From the cell containing the given text, extract its center point as [x, y] coordinate. 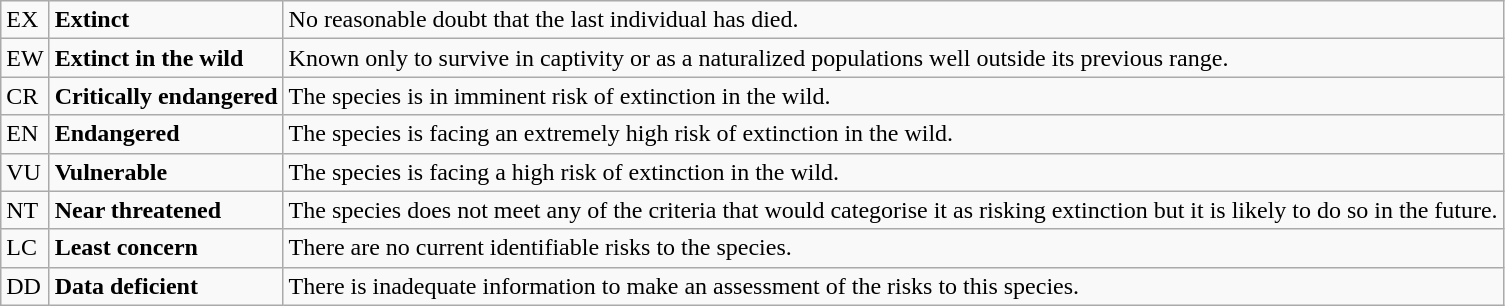
Known only to survive in captivity or as a naturalized populations well outside its previous range. [893, 58]
Extinct in the wild [166, 58]
Data deficient [166, 286]
The species does not meet any of the criteria that would categorise it as risking extinction but it is likely to do so in the future. [893, 210]
There are no current identifiable risks to the species. [893, 248]
Endangered [166, 134]
DD [25, 286]
Near threatened [166, 210]
Critically endangered [166, 96]
VU [25, 172]
Extinct [166, 20]
EW [25, 58]
The species is facing a high risk of extinction in the wild. [893, 172]
LC [25, 248]
CR [25, 96]
EN [25, 134]
No reasonable doubt that the last individual has died. [893, 20]
The species is in imminent risk of extinction in the wild. [893, 96]
NT [25, 210]
There is inadequate information to make an assessment of the risks to this species. [893, 286]
EX [25, 20]
Vulnerable [166, 172]
The species is facing an extremely high risk of extinction in the wild. [893, 134]
Least concern [166, 248]
